Output the [X, Y] coordinate of the center of the cell containing the given text.  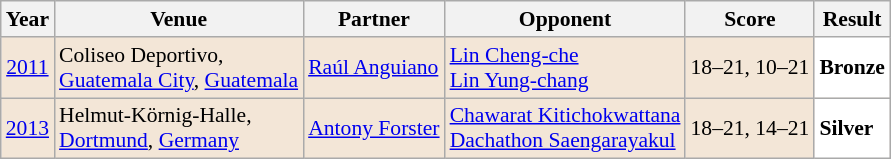
18–21, 14–21 [750, 128]
Coliseo Deportivo,Guatemala City, Guatemala [178, 68]
Helmut-Körnig-Halle,Dortmund, Germany [178, 128]
Partner [374, 19]
Bronze [852, 68]
Silver [852, 128]
Year [28, 19]
Result [852, 19]
Lin Cheng-che Lin Yung-chang [566, 68]
Score [750, 19]
Opponent [566, 19]
Raúl Anguiano [374, 68]
Antony Forster [374, 128]
18–21, 10–21 [750, 68]
2011 [28, 68]
Chawarat Kitichokwattana Dachathon Saengarayakul [566, 128]
2013 [28, 128]
Venue [178, 19]
